Detect which cell encompasses the target text, then output its [X, Y] center coordinate. 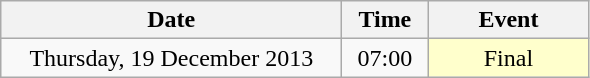
Date [172, 20]
Final [508, 58]
07:00 [385, 58]
Event [508, 20]
Time [385, 20]
Thursday, 19 December 2013 [172, 58]
